Provide the [x, y] coordinate of the cell's center where the given text is located.  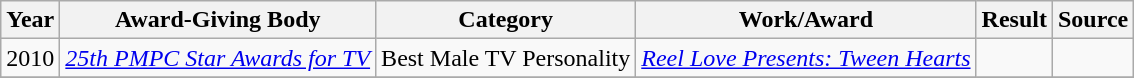
Result [1014, 20]
Category [506, 20]
25th PMPC Star Awards for TV [218, 58]
Reel Love Presents: Tween Hearts [806, 58]
Award-Giving Body [218, 20]
Source [1092, 20]
Work/Award [806, 20]
Best Male TV Personality [506, 58]
2010 [30, 58]
Year [30, 20]
